Pinpoint the cell where the given text exists, returning its (x, y) midpoint coordinate. 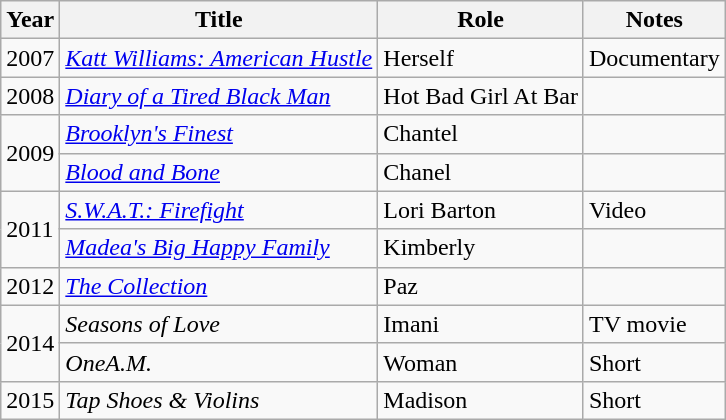
The Collection (219, 286)
2009 (30, 153)
Paz (481, 286)
Madea's Big Happy Family (219, 248)
Diary of a Tired Black Man (219, 96)
Kimberly (481, 248)
Title (219, 20)
Chantel (481, 134)
Herself (481, 58)
Year (30, 20)
Seasons of Love (219, 324)
Imani (481, 324)
Chanel (481, 172)
S.W.A.T.: Firefight (219, 210)
Brooklyn's Finest (219, 134)
2007 (30, 58)
Lori Barton (481, 210)
TV movie (654, 324)
2008 (30, 96)
2015 (30, 400)
OneA.M. (219, 362)
2012 (30, 286)
Video (654, 210)
Notes (654, 20)
Documentary (654, 58)
Madison (481, 400)
2014 (30, 343)
Role (481, 20)
Blood and Bone (219, 172)
Hot Bad Girl At Bar (481, 96)
2011 (30, 229)
Tap Shoes & Violins (219, 400)
Katt Williams: American Hustle (219, 58)
Woman (481, 362)
